Output the [X, Y] coordinate of the center of the cell containing the given text.  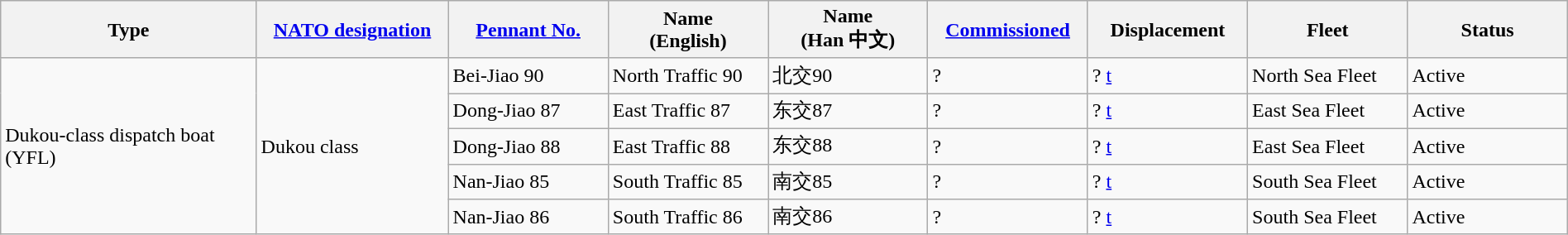
Name(English) [688, 30]
East Traffic 87 [688, 111]
东交87 [849, 111]
North Traffic 90 [688, 76]
Dong-Jiao 87 [528, 111]
Name(Han 中文) [849, 30]
East Traffic 88 [688, 146]
北交90 [849, 76]
NATO designation [352, 30]
South Traffic 86 [688, 217]
Dong-Jiao 88 [528, 146]
South Traffic 85 [688, 182]
Status [1487, 30]
Fleet [1328, 30]
东交88 [849, 146]
North Sea Fleet [1328, 76]
Bei-Jiao 90 [528, 76]
南交85 [849, 182]
Commissioned [1007, 30]
南交86 [849, 217]
Pennant No. [528, 30]
Nan-Jiao 85 [528, 182]
Dukou class [352, 146]
Type [129, 30]
Nan-Jiao 86 [528, 217]
Dukou-class dispatch boat (YFL) [129, 146]
Displacement [1168, 30]
